Extract the (x, y) coordinate from the center of the cell holding the provided text.  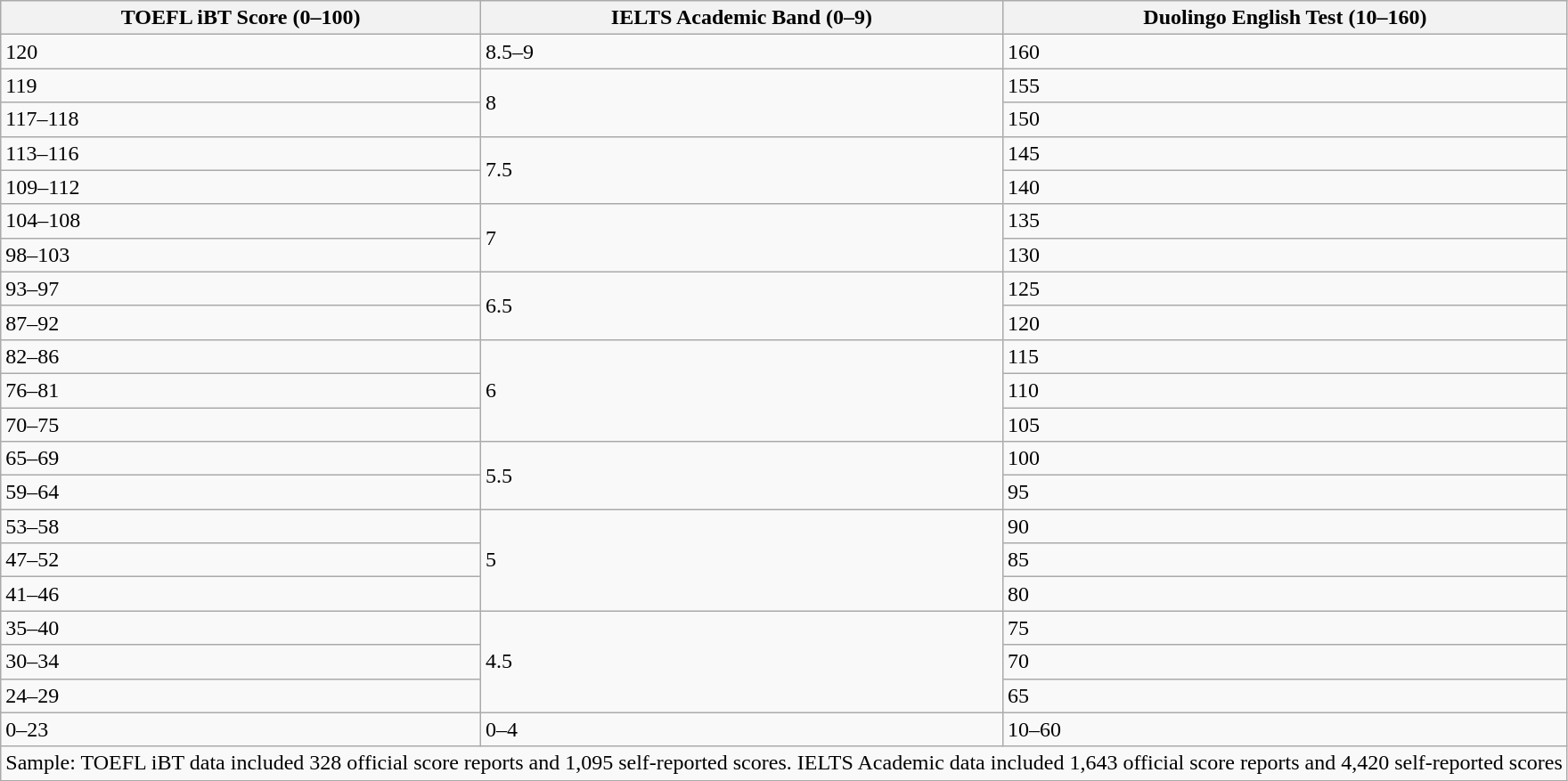
130 (1285, 255)
30–34 (241, 662)
7 (742, 238)
110 (1285, 390)
93–97 (241, 289)
8.5–9 (742, 52)
117–118 (241, 119)
113–116 (241, 153)
IELTS Academic Band (0–9) (742, 18)
5 (742, 560)
76–81 (241, 390)
87–92 (241, 322)
Duolingo English Test (10–160) (1285, 18)
82–86 (241, 356)
47–52 (241, 560)
24–29 (241, 696)
4.5 (742, 662)
75 (1285, 628)
7.5 (742, 170)
104–108 (241, 221)
100 (1285, 459)
70 (1285, 662)
80 (1285, 594)
98–103 (241, 255)
TOEFL iBT Score (0–100) (241, 18)
0–4 (742, 729)
160 (1285, 52)
90 (1285, 526)
65–69 (241, 459)
8 (742, 102)
10–60 (1285, 729)
115 (1285, 356)
6.5 (742, 305)
85 (1285, 560)
155 (1285, 85)
109–112 (241, 187)
70–75 (241, 425)
125 (1285, 289)
0–23 (241, 729)
95 (1285, 492)
119 (241, 85)
140 (1285, 187)
105 (1285, 425)
41–46 (241, 594)
145 (1285, 153)
135 (1285, 221)
35–40 (241, 628)
53–58 (241, 526)
150 (1285, 119)
5.5 (742, 476)
59–64 (241, 492)
6 (742, 390)
65 (1285, 696)
